Search for the cell housing the specified text and yield its (x, y) center coordinate. 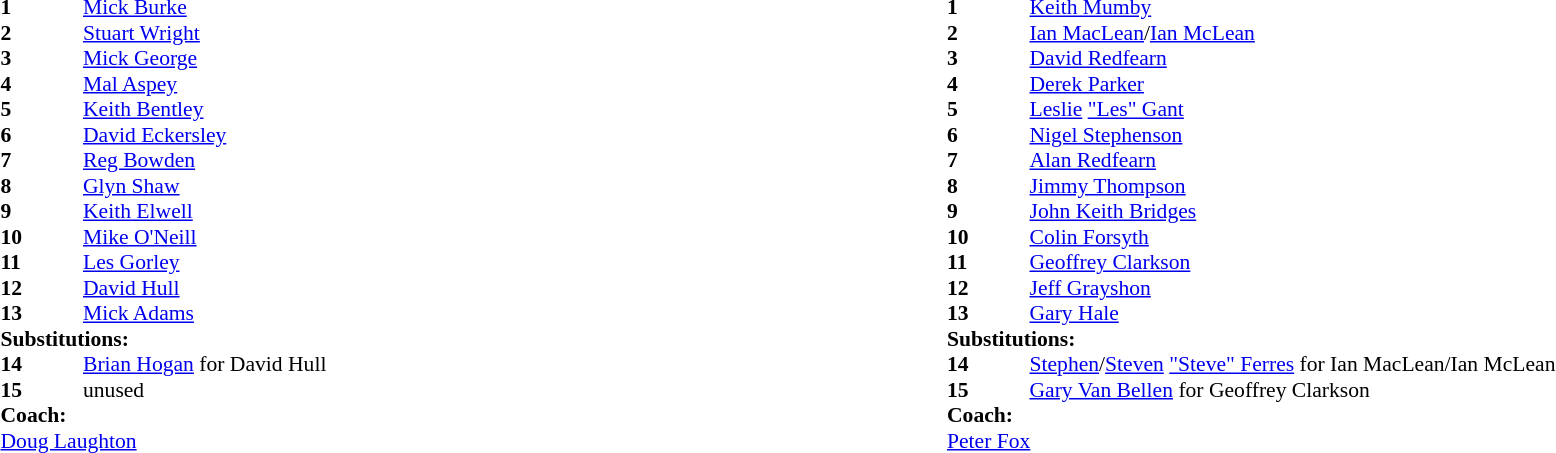
Brian Hogan for David Hull (204, 365)
David Eckersley (204, 135)
Colin Forsyth (1293, 237)
Geoffrey Clarkson (1293, 263)
Keith Bentley (204, 109)
Glyn Shaw (204, 186)
Mike O'Neill (204, 237)
Mick Adams (204, 313)
unused (204, 390)
Mick George (204, 59)
Reg Bowden (204, 161)
Derek Parker (1293, 84)
Mal Aspey (204, 84)
Ian MacLean/Ian McLean (1293, 33)
Leslie "Les" Gant (1293, 109)
Jeff Grayshon (1293, 288)
Gary Hale (1293, 313)
Keith Elwell (204, 211)
David Redfearn (1293, 59)
Gary Van Bellen for Geoffrey Clarkson (1293, 390)
Nigel Stephenson (1293, 135)
Stephen/Steven "Steve" Ferres for Ian MacLean/Ian McLean (1293, 365)
Alan Redfearn (1293, 161)
Stuart Wright (204, 33)
Jimmy Thompson (1293, 186)
John Keith Bridges (1293, 211)
Les Gorley (204, 263)
David Hull (204, 288)
